From the cell containing the given text, extract its center point as [x, y] coordinate. 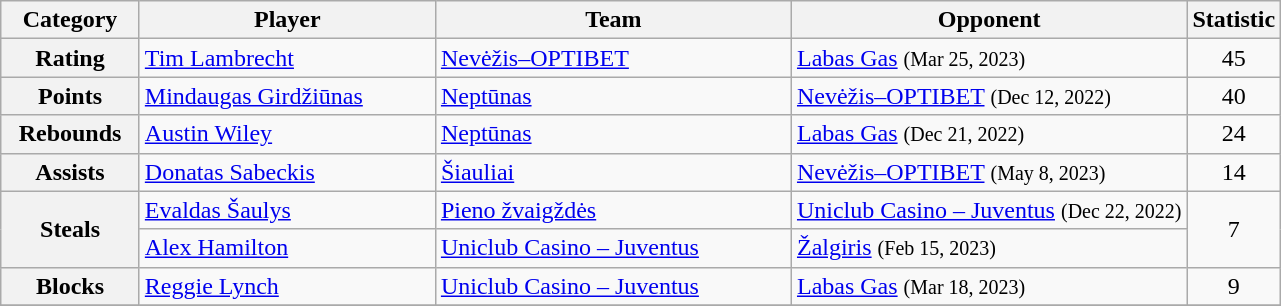
Player [287, 20]
Pieno žvaigždės [613, 210]
Tim Lambrecht [287, 58]
Rebounds [70, 134]
Assists [70, 172]
Statistic [1234, 20]
45 [1234, 58]
Alex Hamilton [287, 248]
40 [1234, 96]
Steals [70, 229]
Reggie Lynch [287, 286]
Austin Wiley [287, 134]
Rating [70, 58]
Evaldas Šaulys [287, 210]
Nevėžis–OPTIBET (May 8, 2023) [989, 172]
Labas Gas (Mar 25, 2023) [989, 58]
Labas Gas (Mar 18, 2023) [989, 286]
14 [1234, 172]
Žalgiris (Feb 15, 2023) [989, 248]
Category [70, 20]
Labas Gas (Dec 21, 2022) [989, 134]
Uniclub Casino – Juventus (Dec 22, 2022) [989, 210]
Points [70, 96]
Šiauliai [613, 172]
Mindaugas Girdžiūnas [287, 96]
Blocks [70, 286]
24 [1234, 134]
7 [1234, 229]
Nevėžis–OPTIBET [613, 58]
Donatas Sabeckis [287, 172]
Team [613, 20]
9 [1234, 286]
Nevėžis–OPTIBET (Dec 12, 2022) [989, 96]
Opponent [989, 20]
